For the text-containing cell, return its midpoint in (x, y) coordinate format. 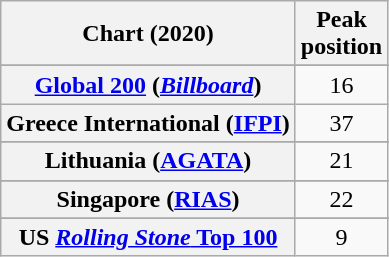
Greece International (IFPI) (148, 123)
Singapore (RIAS) (148, 199)
Peakposition (341, 34)
Lithuania (AGATA) (148, 161)
22 (341, 199)
16 (341, 85)
Global 200 (Billboard) (148, 85)
US Rolling Stone Top 100 (148, 237)
21 (341, 161)
9 (341, 237)
Chart (2020) (148, 34)
37 (341, 123)
